Determine the (x, y) coordinate at the center of the cell enclosing the given text.  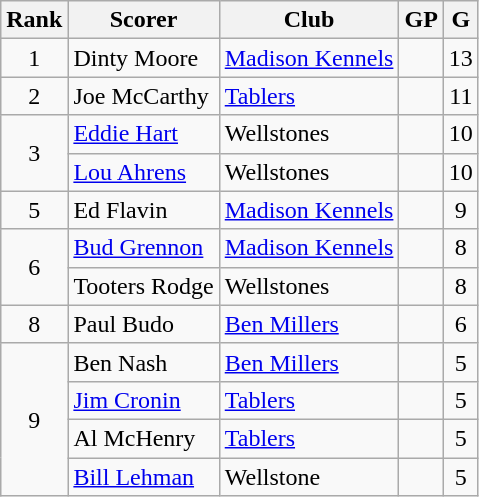
G (460, 20)
1 (34, 58)
Scorer (144, 20)
Club (309, 20)
Al McHenry (144, 438)
Wellstone (309, 477)
Joe McCarthy (144, 96)
Jim Cronin (144, 400)
Rank (34, 20)
Eddie Hart (144, 134)
GP (421, 20)
11 (460, 96)
2 (34, 96)
3 (34, 153)
Bud Grennon (144, 248)
13 (460, 58)
Ben Nash (144, 362)
Lou Ahrens (144, 172)
Bill Lehman (144, 477)
Tooters Rodge (144, 286)
Paul Budo (144, 324)
Dinty Moore (144, 58)
Ed Flavin (144, 210)
